Return (X, Y) of the center of cell containing provided text 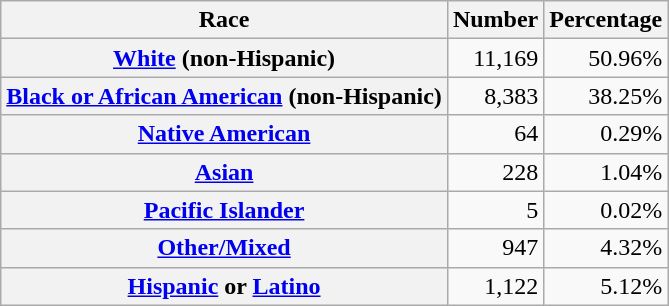
228 (495, 172)
1,122 (495, 286)
Hispanic or Latino (224, 286)
5.12% (606, 286)
Other/Mixed (224, 248)
0.02% (606, 210)
White (non-Hispanic) (224, 58)
64 (495, 134)
5 (495, 210)
8,383 (495, 96)
Number (495, 20)
Pacific Islander (224, 210)
Native American (224, 134)
Percentage (606, 20)
Black or African American (non-Hispanic) (224, 96)
50.96% (606, 58)
4.32% (606, 248)
947 (495, 248)
38.25% (606, 96)
11,169 (495, 58)
Race (224, 20)
0.29% (606, 134)
Asian (224, 172)
1.04% (606, 172)
